Provide the [x, y] coordinate of the cell's center where the given text is located.  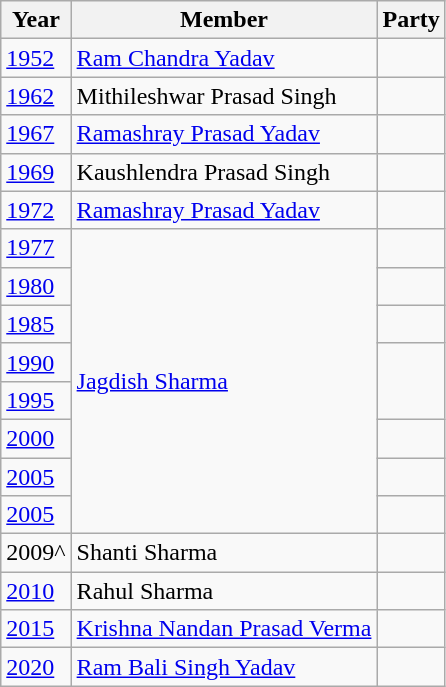
1962 [36, 96]
1985 [36, 324]
Shanti Sharma [224, 553]
1972 [36, 210]
Rahul Sharma [224, 591]
1990 [36, 362]
2010 [36, 591]
2015 [36, 629]
2009^ [36, 553]
1995 [36, 400]
Member [224, 20]
Ram Chandra Yadav [224, 58]
1967 [36, 134]
Jagdish Sharma [224, 381]
2020 [36, 667]
1952 [36, 58]
Krishna Nandan Prasad Verma [224, 629]
Mithileshwar Prasad Singh [224, 96]
Party [411, 20]
1969 [36, 172]
Year [36, 20]
2000 [36, 438]
Ram Bali Singh Yadav [224, 667]
1980 [36, 286]
Kaushlendra Prasad Singh [224, 172]
1977 [36, 248]
